Return the (X, Y) coordinate for the center point of the cell that contains the specified text.  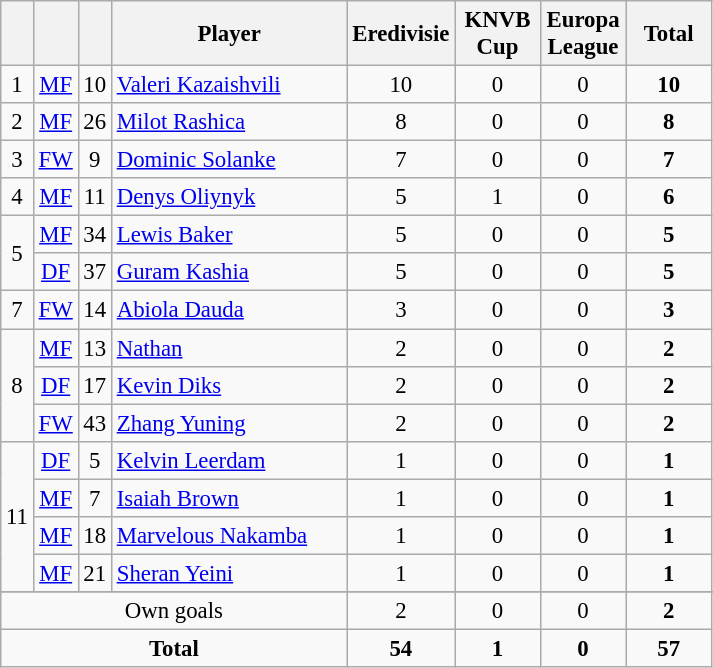
Player (229, 34)
13 (94, 348)
Zhang Yuning (229, 423)
Kevin Diks (229, 385)
Guram Kashia (229, 273)
Nathan (229, 348)
Dominic Solanke (229, 160)
Own goals (174, 611)
Lewis Baker (229, 235)
26 (94, 122)
Denys Oliynyk (229, 197)
Sheran Yeini (229, 573)
4 (18, 197)
Abiola Dauda (229, 310)
54 (401, 648)
57 (669, 648)
Europa League (583, 34)
37 (94, 273)
Marvelous Nakamba (229, 536)
Isaiah Brown (229, 498)
34 (94, 235)
Milot Rashica (229, 122)
21 (94, 573)
43 (94, 423)
6 (669, 197)
KNVB Cup (498, 34)
17 (94, 385)
Valeri Kazaishvili (229, 85)
18 (94, 536)
Eredivisie (401, 34)
Kelvin Leerdam (229, 460)
14 (94, 310)
9 (94, 160)
